For the text-containing cell, return its midpoint in [X, Y] coordinate format. 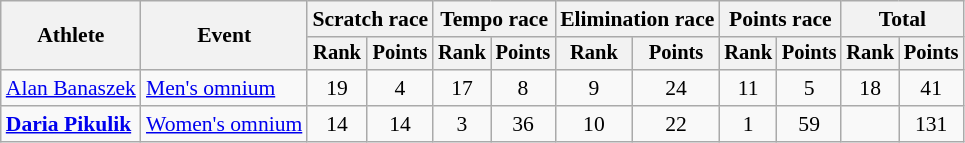
22 [676, 124]
Alan Banaszek [71, 88]
59 [809, 124]
8 [523, 88]
Elimination race [637, 19]
Total [902, 19]
36 [523, 124]
5 [809, 88]
4 [400, 88]
3 [462, 124]
41 [931, 88]
24 [676, 88]
Men's omnium [224, 88]
19 [336, 88]
Athlete [71, 36]
17 [462, 88]
Daria Pikulik [71, 124]
131 [931, 124]
Points race [780, 19]
9 [594, 88]
Scratch race [370, 19]
Women's omnium [224, 124]
Event [224, 36]
Tempo race [494, 19]
11 [748, 88]
10 [594, 124]
18 [870, 88]
1 [748, 124]
